Locate the cell with the specified text and output its [X, Y] center coordinate. 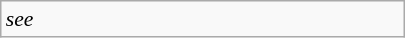
see [203, 19]
